Identify which cell holds the provided text, then report its [x, y] central coordinate. 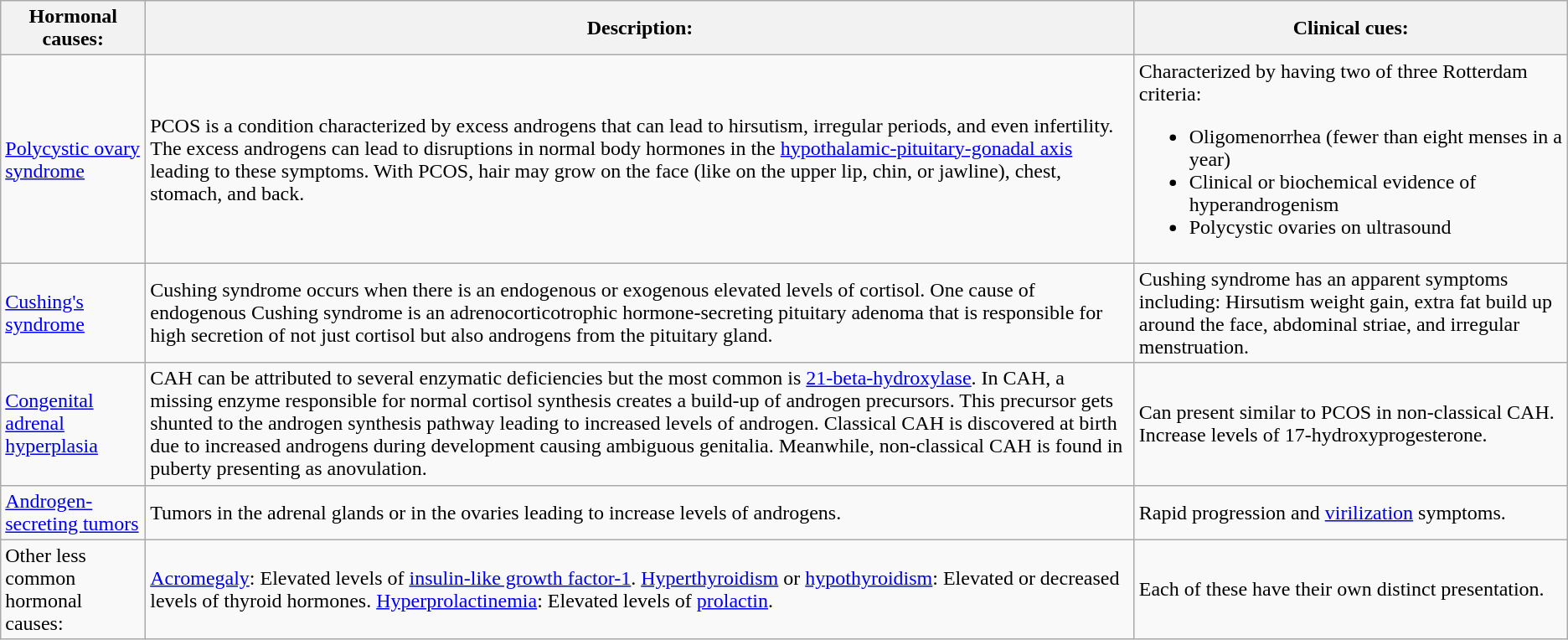
Rapid progression and virilization symptoms. [1350, 513]
Clinical cues: [1350, 28]
Can present similar to PCOS in non-classical CAH. Increase levels of 17-hydroxyprogesterone. [1350, 424]
Congenital adrenal hyperplasia [74, 424]
Other less common hormonal causes: [74, 590]
Hormonal causes: [74, 28]
Androgen-secreting tumors [74, 513]
Each of these have their own distinct presentation. [1350, 590]
Description: [640, 28]
Cushing's syndrome [74, 313]
Polycystic ovary syndrome [74, 159]
Tumors in the adrenal glands or in the ovaries leading to increase levels of androgens. [640, 513]
